Scan for the cell matching the given text and deliver its [X, Y] coordinate at center. 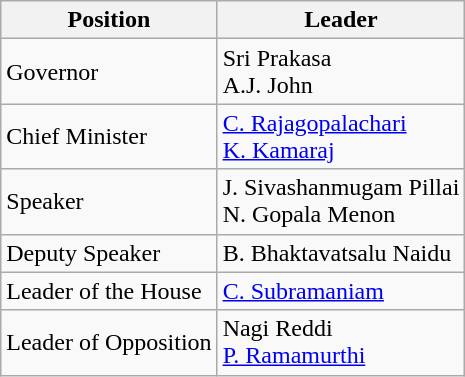
Sri Prakasa A.J. John [341, 72]
Position [109, 20]
Deputy Speaker [109, 253]
B. Bhaktavatsalu Naidu [341, 253]
Governor [109, 72]
Chief Minister [109, 136]
Speaker [109, 202]
Leader of Opposition [109, 342]
Leader of the House [109, 291]
C. Subramaniam [341, 291]
Nagi Reddi P. Ramamurthi [341, 342]
J. Sivashanmugam Pillai N. Gopala Menon [341, 202]
Leader [341, 20]
C. Rajagopalachari K. Kamaraj [341, 136]
